Locate the cell with the specified text and output its (X, Y) center coordinate. 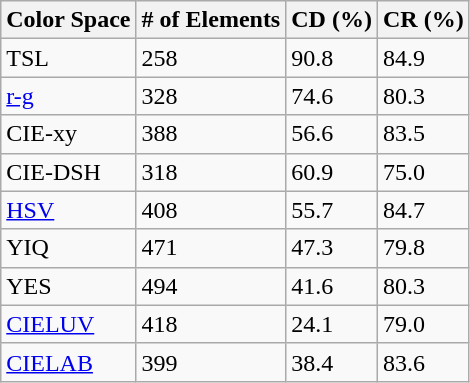
56.6 (332, 134)
90.8 (332, 58)
79.0 (423, 324)
399 (211, 362)
CIELUV (68, 324)
Color Space (68, 20)
41.6 (332, 286)
258 (211, 58)
TSL (68, 58)
74.6 (332, 96)
83.6 (423, 362)
471 (211, 248)
# of Elements (211, 20)
47.3 (332, 248)
55.7 (332, 210)
75.0 (423, 172)
38.4 (332, 362)
HSV (68, 210)
328 (211, 96)
YIQ (68, 248)
418 (211, 324)
388 (211, 134)
79.8 (423, 248)
318 (211, 172)
CIE-DSH (68, 172)
494 (211, 286)
408 (211, 210)
84.7 (423, 210)
CR (%) (423, 20)
CD (%) (332, 20)
CIELAB (68, 362)
r-g (68, 96)
60.9 (332, 172)
CIE-xy (68, 134)
YES (68, 286)
83.5 (423, 134)
84.9 (423, 58)
24.1 (332, 324)
